Return the [X, Y] coordinate for the center point of the cell that contains the specified text.  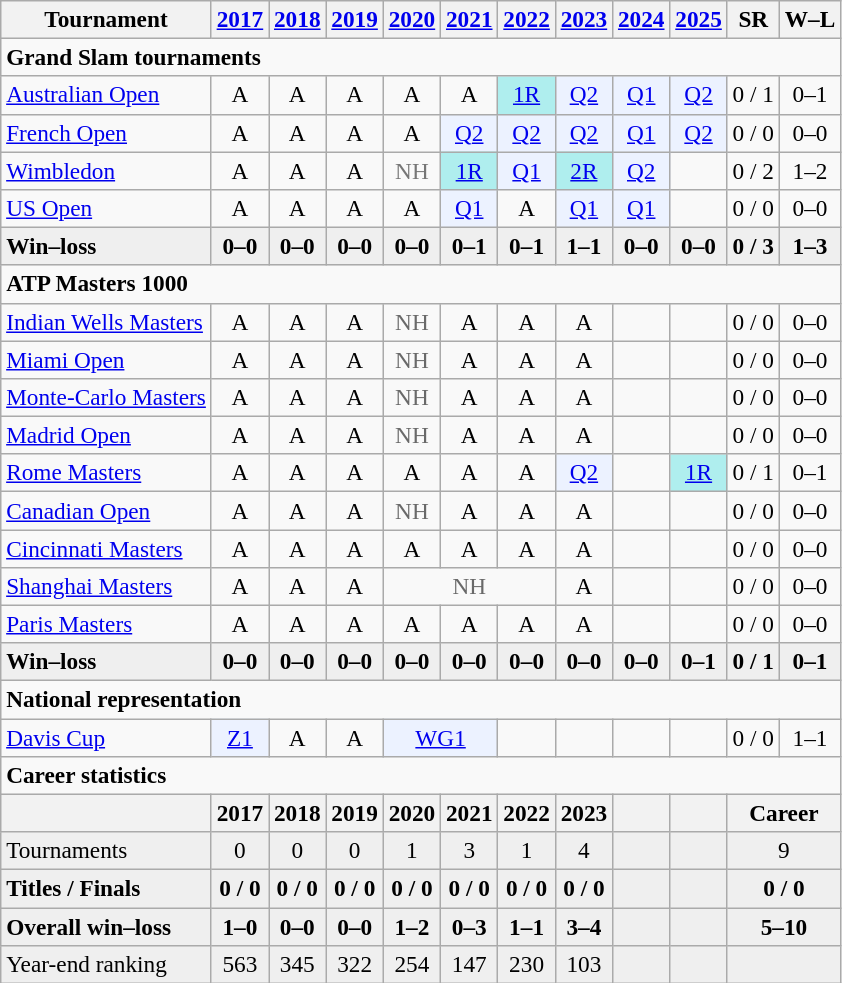
Rome Masters [106, 473]
4 [584, 850]
W–L [810, 19]
Year-end ranking [106, 964]
Davis Cup [106, 737]
9 [784, 850]
254 [412, 964]
5–10 [784, 926]
Paris Masters [106, 624]
Tournaments [106, 850]
French Open [106, 133]
Z1 [240, 737]
US Open [106, 208]
Cincinnati Masters [106, 548]
ATP Masters 1000 [421, 284]
Career [784, 813]
Monte-Carlo Masters [106, 397]
Wimbledon [106, 170]
Indian Wells Masters [106, 322]
1–3 [810, 246]
2R [584, 170]
Titles / Finals [106, 888]
Shanghai Masters [106, 586]
Career statistics [421, 775]
Australian Open [106, 95]
345 [298, 964]
103 [584, 964]
Tournament [106, 19]
Grand Slam tournaments [421, 57]
3 [470, 850]
563 [240, 964]
3–4 [584, 926]
WG1 [440, 737]
0 / 3 [753, 246]
Canadian Open [106, 510]
322 [354, 964]
230 [526, 964]
2025 [698, 19]
2024 [642, 19]
0–3 [470, 926]
National representation [421, 699]
Madrid Open [106, 435]
Overall win–loss [106, 926]
SR [753, 19]
Miami Open [106, 359]
147 [470, 964]
1–0 [240, 926]
0 / 2 [753, 170]
